Pinpoint the cell where the given text exists, returning its (X, Y) midpoint coordinate. 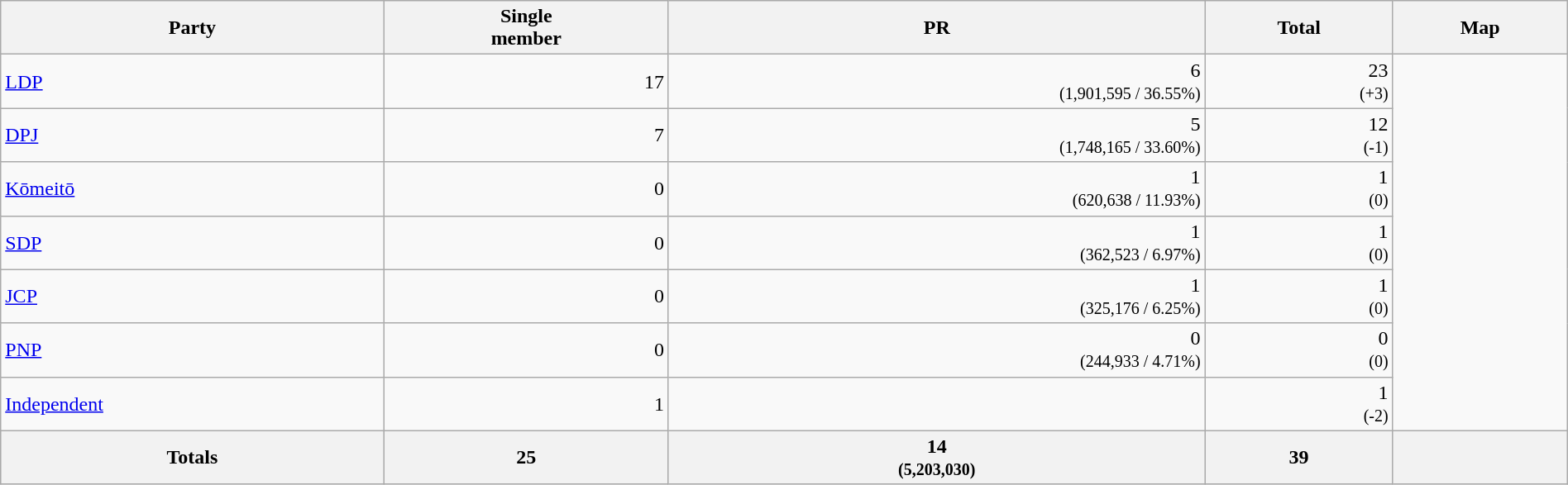
Singlemember (526, 28)
Map (1480, 28)
PR (936, 28)
0(244,933 / 4.71%) (936, 350)
14(5,203,030) (936, 458)
1(362,523 / 6.97%) (936, 243)
0(0) (1298, 350)
JCP (192, 296)
PNP (192, 350)
39 (1298, 458)
25 (526, 458)
1 (526, 403)
Independent (192, 403)
5(1,748,165 / 33.60%) (936, 136)
23(+3) (1298, 81)
LDP (192, 81)
Totals (192, 458)
Total (1298, 28)
Party (192, 28)
SDP (192, 243)
DPJ (192, 136)
12(-1) (1298, 136)
Kōmeitō (192, 188)
17 (526, 81)
6(1,901,595 / 36.55%) (936, 81)
7 (526, 136)
1(325,176 / 6.25%) (936, 296)
1(620,638 / 11.93%) (936, 188)
1(-2) (1298, 403)
